From the cell containing the given text, extract its center point as [x, y] coordinate. 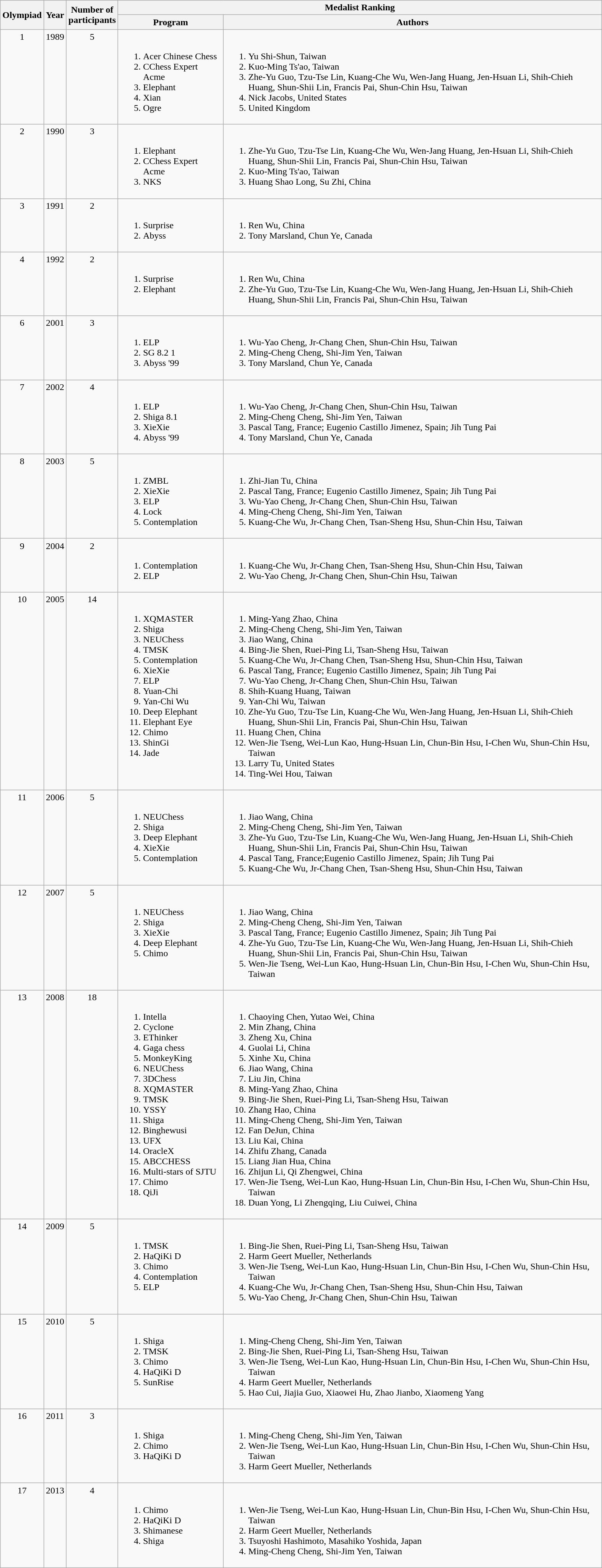
ChimoHaQiKi DShimaneseShiga [170, 1526]
ElephantCChess Expert AcmeNKS [170, 161]
Authors [412, 22]
NEUChessShigaXieXieDeep ElephantChimo [170, 938]
NEUChessShigaDeep ElephantXieXieContemplation [170, 837]
1990 [55, 161]
Ren Wu, ChinaTony Marsland, Chun Ye, Canada [412, 225]
6 [22, 348]
2007 [55, 938]
7 [22, 417]
8 [22, 496]
1991 [55, 225]
Ren Wu, ChinaZhe-Yu Guo, Tzu-Tse Lin, Kuang-Che Wu, Wen-Jang Huang, Jen-Hsuan Li, Shih-Chieh Huang, Shun-Shii Lin, Francis Pai, Shun-Chin Hsu, Taiwan [412, 284]
Number ofparticipants [92, 15]
2004 [55, 565]
2002 [55, 417]
16 [22, 1446]
2003 [55, 496]
9 [22, 565]
2013 [55, 1526]
ShigaTMSKChimoHaQiKi DSunRise [170, 1362]
18 [92, 1105]
Acer Chinese ChessCChess Expert AcmeElephantXianOgre [170, 77]
Wu-Yao Cheng, Jr-Chang Chen, Shun-Chin Hsu, TaiwanMing-Cheng Cheng, Shi-Jim Yen, TaiwanTony Marsland, Chun Ye, Canada [412, 348]
ELPSG 8.2 1Abyss '99 [170, 348]
12 [22, 938]
1989 [55, 77]
2008 [55, 1105]
ZMBLXieXieELPLockContemplation [170, 496]
13 [22, 1105]
2001 [55, 348]
IntellaCycloneEThinkerGaga chessMonkeyKingNEUChess3DChessXQMASTERTMSKYSSYShigaBinghewusiUFXOracleXABCCHESSMulti-stars of SJTUChimoQiJi [170, 1105]
SurpriseElephant [170, 284]
1 [22, 77]
ContemplationELP [170, 565]
XQMASTERShigaNEUChessTMSKContemplationXieXieELPYuan-ChiYan-Chi WuDeep ElephantElephant EyeChimoShinGiJade [170, 691]
Year [55, 15]
Kuang-Che Wu, Jr-Chang Chen, Tsan-Sheng Hsu, Shun-Chin Hsu, TaiwanWu-Yao Cheng, Jr-Chang Chen, Shun-Chin Hsu, Taiwan [412, 565]
15 [22, 1362]
Medalist Ranking [360, 8]
11 [22, 837]
2011 [55, 1446]
ELPShiga 8.1XieXieAbyss '99 [170, 417]
TMSKHaQiKi DChimoContemplationELP [170, 1267]
ShigaChimoHaQiKi D [170, 1446]
1992 [55, 284]
2009 [55, 1267]
17 [22, 1526]
Olympiad [22, 15]
2006 [55, 837]
Program [170, 22]
2010 [55, 1362]
2005 [55, 691]
SurpriseAbyss [170, 225]
10 [22, 691]
